Return [X, Y] of the center of cell containing provided text 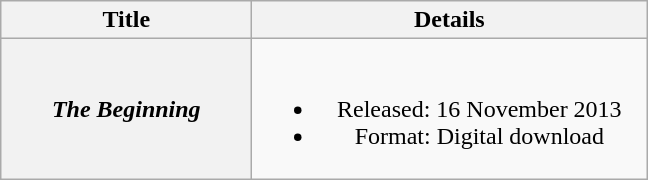
Released: 16 November 2013Format: Digital download [450, 109]
The Beginning [126, 109]
Details [450, 20]
Title [126, 20]
